Pinpoint the cell where the given text exists, returning its [X, Y] midpoint coordinate. 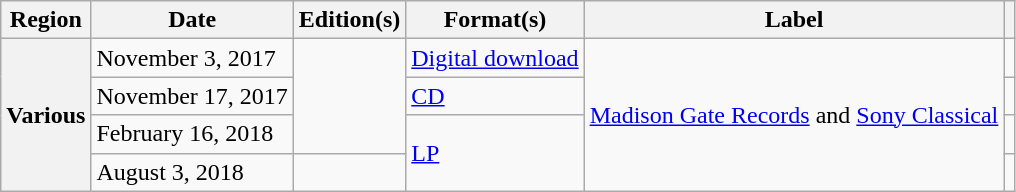
Format(s) [495, 20]
Digital download [495, 58]
Date [192, 20]
Edition(s) [349, 20]
Madison Gate Records and Sony Classical [794, 115]
November 17, 2017 [192, 96]
CD [495, 96]
February 16, 2018 [192, 134]
Label [794, 20]
Various [46, 115]
November 3, 2017 [192, 58]
August 3, 2018 [192, 172]
Region [46, 20]
LP [495, 153]
